Pinpoint the cell where the given text exists, returning its (x, y) midpoint coordinate. 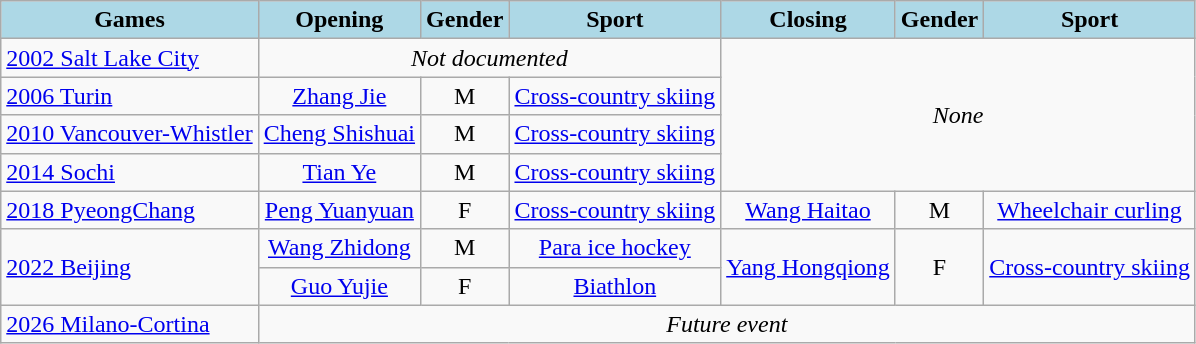
Wheelchair curling (1090, 210)
2010 Vancouver-Whistler (130, 134)
Not documented (490, 58)
2022 Beijing (130, 267)
Biathlon (615, 286)
Future event (726, 324)
Closing (808, 20)
2026 Milano-Cortina (130, 324)
Zhang Jie (339, 96)
2006 Turin (130, 96)
Tian Ye (339, 172)
Wang Zhidong (339, 248)
Peng Yuanyuan (339, 210)
2002 Salt Lake City (130, 58)
Para ice hockey (615, 248)
Cheng Shishuai (339, 134)
Guo Yujie (339, 286)
Games (130, 20)
2014 Sochi (130, 172)
Yang Hongqiong (808, 267)
Opening (339, 20)
Wang Haitao (808, 210)
2018 PyeongChang (130, 210)
None (958, 115)
